Search for the cell housing the specified text and yield its [x, y] center coordinate. 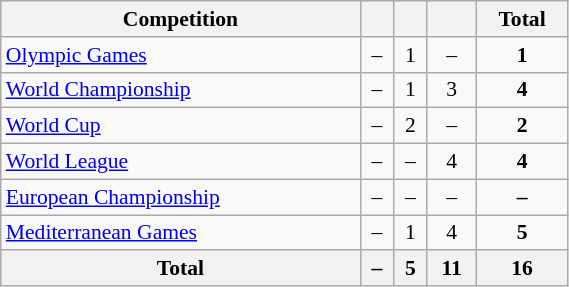
Mediterranean Games [180, 233]
European Championship [180, 197]
11 [452, 269]
Olympic Games [180, 55]
World Cup [180, 126]
World Championship [180, 90]
World League [180, 162]
16 [522, 269]
Competition [180, 19]
3 [452, 90]
